Locate the cell with the specified text and output its (x, y) center coordinate. 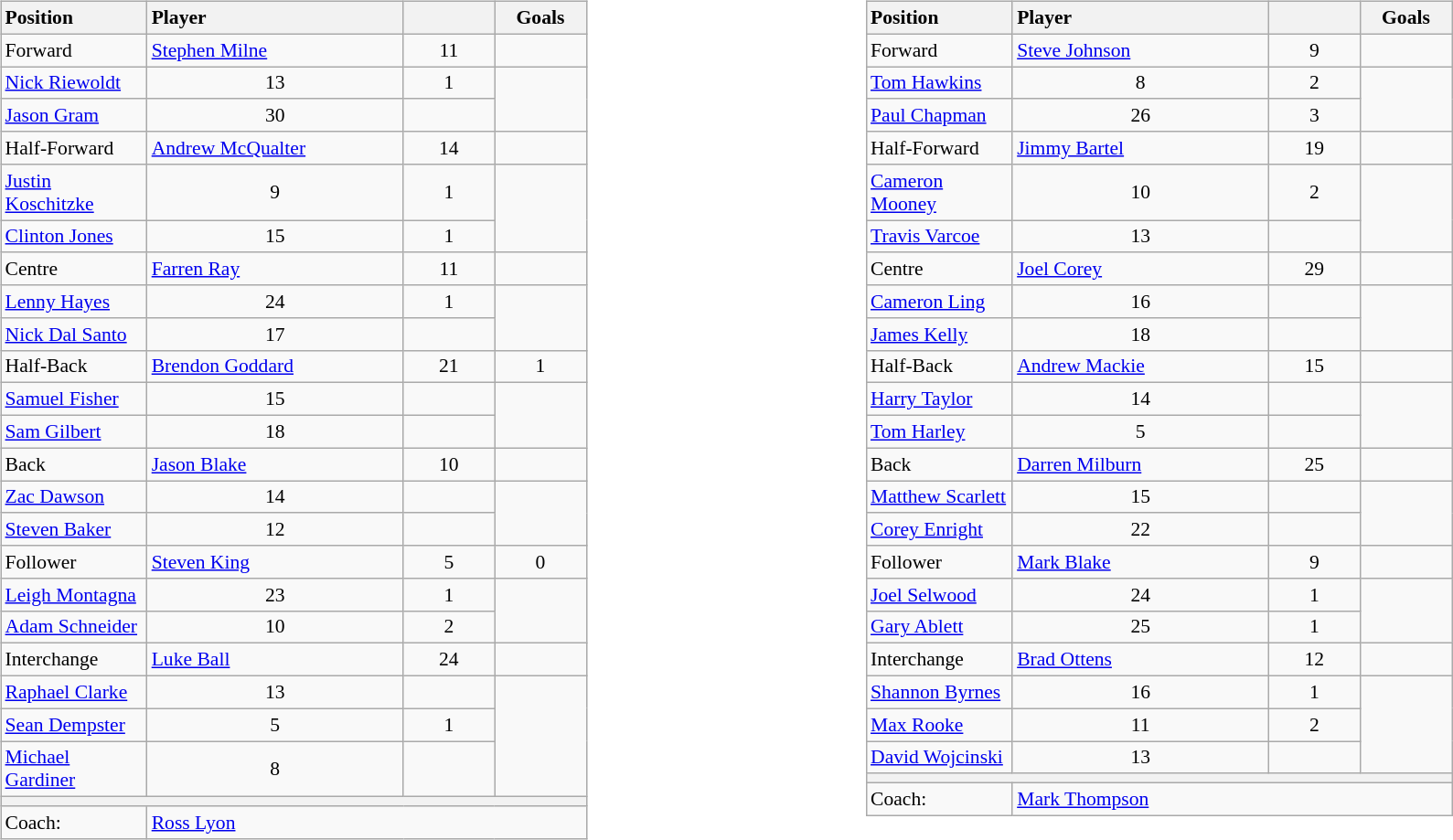
Andrew McQualter (275, 148)
Brad Ottens (1140, 660)
Cameron Mooney (939, 192)
Stephen Milne (275, 50)
Clinton Jones (73, 236)
Steve Johnson (1140, 50)
Nick Riewoldt (73, 82)
Luke Ball (275, 660)
Harry Taylor (939, 399)
Sean Dempster (73, 725)
Mark Thompson (1232, 799)
Gary Ablett (939, 627)
Sam Gilbert (73, 431)
Adam Schneider (73, 627)
Lenny Hayes (73, 302)
Tom Harley (939, 431)
Jason Blake (275, 464)
Matthew Scarlett (939, 497)
30 (275, 115)
Joel Selwood (939, 594)
Samuel Fisher (73, 399)
Mark Blake (1140, 562)
Shannon Byrnes (939, 692)
Joel Corey (1140, 269)
Andrew Mackie (1140, 367)
Zac Dawson (73, 497)
Darren Milburn (1140, 464)
Farren Ray (275, 269)
Steven Baker (73, 529)
Ross Lyon (367, 823)
23 (275, 594)
Nick Dal Santo (73, 334)
David Wojcinski (939, 757)
0 (540, 562)
3 (1314, 115)
21 (449, 367)
Corey Enright (939, 529)
Tom Hawkins (939, 82)
Jimmy Bartel (1140, 148)
22 (1140, 529)
19 (1314, 148)
Travis Varcoe (939, 236)
James Kelly (939, 334)
17 (275, 334)
Justin Koschitzke (73, 192)
Max Rooke (939, 725)
29 (1314, 269)
Raphael Clarke (73, 692)
Steven King (275, 562)
Leigh Montagna (73, 594)
Brendon Goddard (275, 367)
Paul Chapman (939, 115)
Michael Gardiner (73, 768)
26 (1140, 115)
Jason Gram (73, 115)
Cameron Ling (939, 302)
